Locate the cell with the specified text and output its (X, Y) center coordinate. 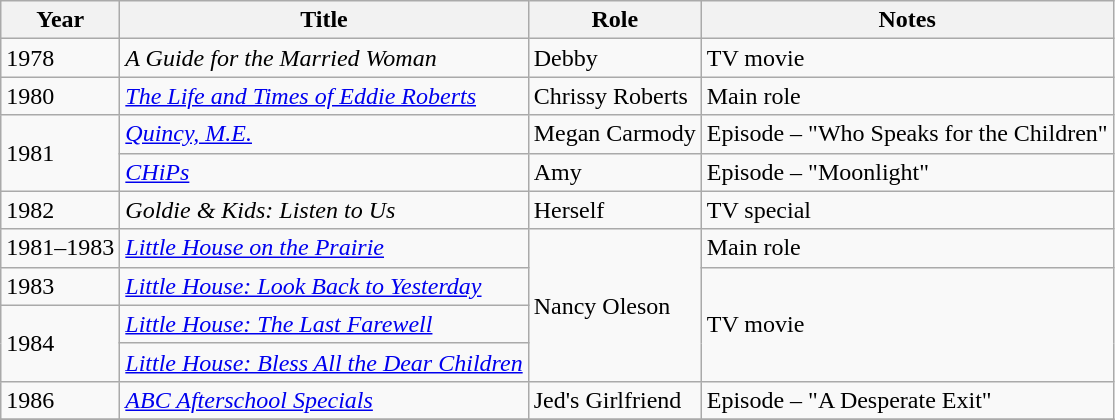
1986 (60, 400)
CHiPs (324, 172)
Notes (907, 20)
Episode – "Moonlight" (907, 172)
Debby (614, 58)
1984 (60, 343)
Little House on the Prairie (324, 248)
Little House: Bless All the Dear Children (324, 362)
1982 (60, 210)
Nancy Oleson (614, 305)
Goldie & Kids: Listen to Us (324, 210)
Amy (614, 172)
Little House: Look Back to Yesterday (324, 286)
ABC Afterschool Specials (324, 400)
1981 (60, 153)
A Guide for the Married Woman (324, 58)
Little House: The Last Farewell (324, 324)
1983 (60, 286)
Year (60, 20)
Role (614, 20)
TV special (907, 210)
Episode – "Who Speaks for the Children" (907, 134)
1978 (60, 58)
Chrissy Roberts (614, 96)
1981–1983 (60, 248)
Herself (614, 210)
Title (324, 20)
Quincy, M.E. (324, 134)
Episode – "A Desperate Exit" (907, 400)
1980 (60, 96)
Jed's Girlfriend (614, 400)
The Life and Times of Eddie Roberts (324, 96)
Megan Carmody (614, 134)
